For the text-containing cell, return its midpoint in [X, Y] coordinate format. 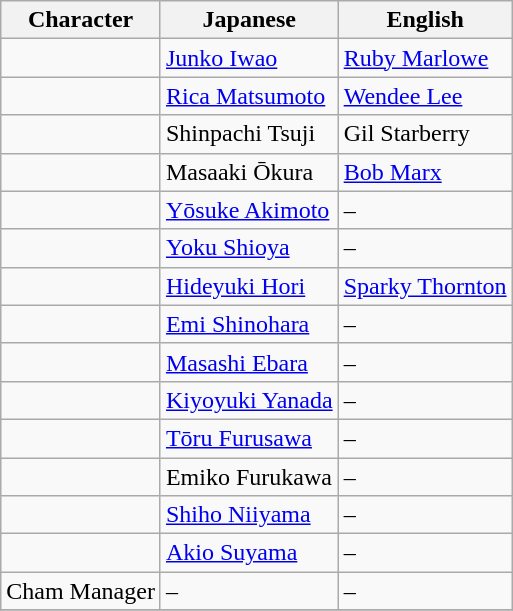
Ruby Marlowe [425, 58]
Yoku Shioya [249, 248]
Emiko Furukawa [249, 477]
Cham Manager [81, 591]
Yōsuke Akimoto [249, 210]
Kiyoyuki Yanada [249, 400]
Sparky Thornton [425, 286]
Junko Iwao [249, 58]
English [425, 20]
Masaaki Ōkura [249, 172]
Hideyuki Hori [249, 286]
Bob Marx [425, 172]
Shinpachi Tsuji [249, 134]
Shiho Niiyama [249, 515]
Rica Matsumoto [249, 96]
Masashi Ebara [249, 362]
Japanese [249, 20]
Character [81, 20]
Tōru Furusawa [249, 438]
Akio Suyama [249, 553]
Emi Shinohara [249, 324]
Wendee Lee [425, 96]
Gil Starberry [425, 134]
